Output the (X, Y) coordinate of the center of the cell containing the given text.  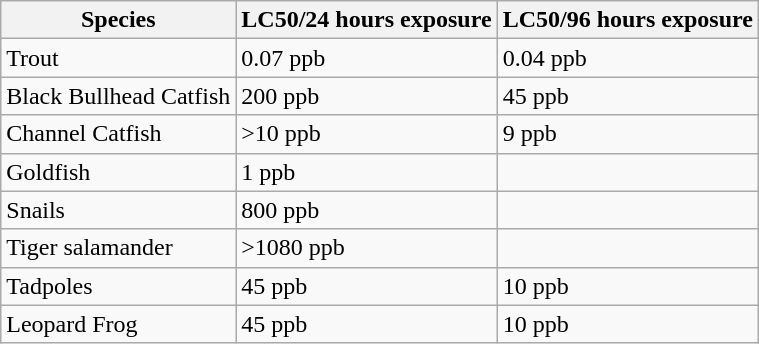
0.04 ppb (628, 58)
Species (118, 20)
1 ppb (366, 172)
>10 ppb (366, 134)
800 ppb (366, 210)
Trout (118, 58)
LC50/24 hours exposure (366, 20)
Tiger salamander (118, 248)
>1080 ppb (366, 248)
Channel Catfish (118, 134)
9 ppb (628, 134)
Goldfish (118, 172)
Leopard Frog (118, 324)
0.07 ppb (366, 58)
200 ppb (366, 96)
Tadpoles (118, 286)
LC50/96 hours exposure (628, 20)
Black Bullhead Catfish (118, 96)
Snails (118, 210)
